Return the (X, Y) coordinate for the center point of the cell that contains the specified text.  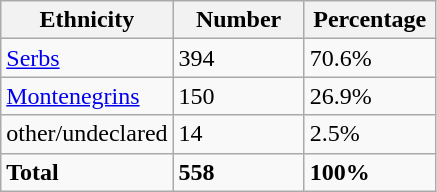
Total (87, 172)
100% (370, 172)
14 (238, 134)
2.5% (370, 134)
394 (238, 58)
Montenegrins (87, 96)
Ethnicity (87, 20)
Number (238, 20)
150 (238, 96)
26.9% (370, 96)
558 (238, 172)
70.6% (370, 58)
Serbs (87, 58)
other/undeclared (87, 134)
Percentage (370, 20)
